Search for the cell housing the specified text and yield its [X, Y] center coordinate. 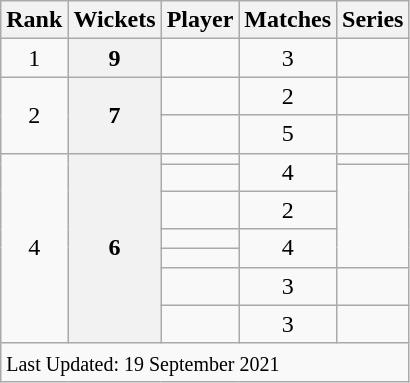
7 [114, 115]
9 [114, 58]
Player [200, 20]
Matches [288, 20]
1 [34, 58]
Last Updated: 19 September 2021 [205, 362]
Wickets [114, 20]
5 [288, 134]
Series [373, 20]
6 [114, 248]
Rank [34, 20]
